Return the [x, y] coordinate for the center point of the cell that contains the specified text.  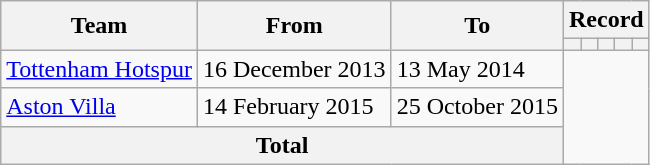
16 December 2013 [294, 69]
Tottenham Hotspur [100, 69]
Team [100, 26]
13 May 2014 [477, 69]
Record [606, 20]
From [294, 26]
Aston Villa [100, 107]
14 February 2015 [294, 107]
25 October 2015 [477, 107]
Total [282, 145]
To [477, 26]
